Locate the cell with the specified text and output its (X, Y) center coordinate. 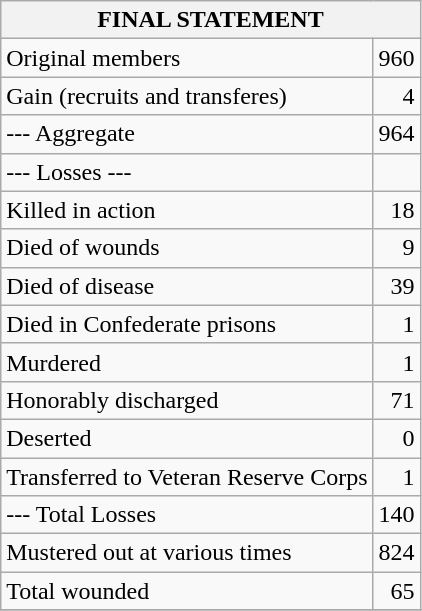
824 (396, 553)
Total wounded (187, 591)
--- Aggregate (187, 134)
Deserted (187, 438)
Died of disease (187, 286)
--- Losses --- (187, 172)
Transferred to Veteran Reserve Corps (187, 477)
964 (396, 134)
140 (396, 515)
18 (396, 210)
71 (396, 400)
Gain (recruits and transferes) (187, 96)
--- Total Losses (187, 515)
Murdered (187, 362)
9 (396, 248)
Killed in action (187, 210)
Died of wounds (187, 248)
Died in Confederate prisons (187, 324)
4 (396, 96)
65 (396, 591)
Honorably discharged (187, 400)
Mustered out at various times (187, 553)
FINAL STATEMENT (210, 20)
39 (396, 286)
Original members (187, 58)
0 (396, 438)
960 (396, 58)
